For the text-containing cell, return its midpoint in [x, y] coordinate format. 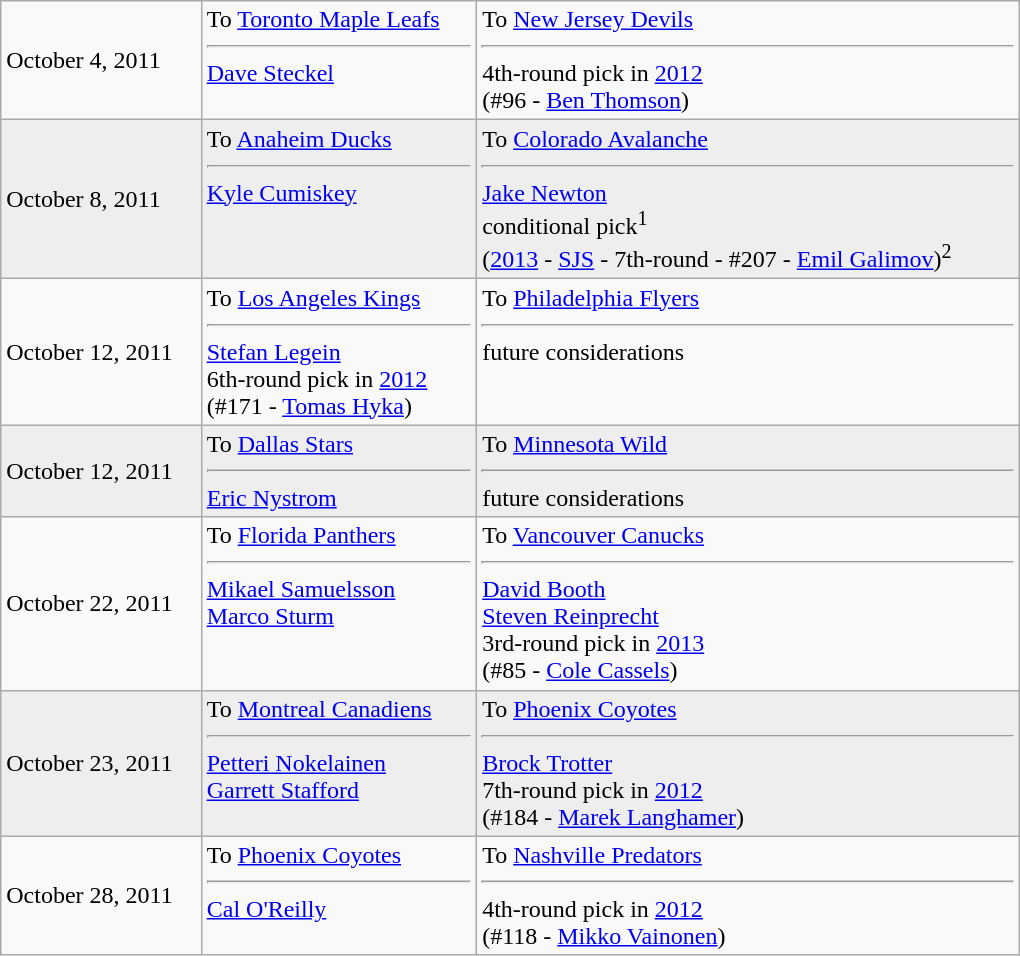
To Montreal CanadiensPetteri NokelainenGarrett Stafford [338, 763]
To Florida PanthersMikael SamuelssonMarco Sturm [338, 604]
October 8, 2011 [101, 200]
To Phoenix CoyotesCal O'Reilly [338, 896]
To Phoenix CoyotesBrock Trotter7th-round pick in 2012(#184 - Marek Langhamer) [748, 763]
October 23, 2011 [101, 763]
To Dallas StarsEric Nystrom [338, 471]
October 28, 2011 [101, 896]
To Toronto Maple LeafsDave Steckel [338, 60]
To Nashville Predators4th-round pick in 2012(#118 - Mikko Vainonen) [748, 896]
October 4, 2011 [101, 60]
To Anaheim DucksKyle Cumiskey [338, 200]
To Vancouver CanucksDavid BoothSteven Reinprecht3rd-round pick in 2013(#85 - Cole Cassels) [748, 604]
October 22, 2011 [101, 604]
To Minnesota Wildfuture considerations [748, 471]
To Los Angeles KingsStefan Legein 6th-round pick in 2012(#171 - Tomas Hyka) [338, 352]
To New Jersey Devils4th-round pick in 2012(#96 - Ben Thomson) [748, 60]
To Colorado AvalancheJake Newtonconditional pick1(2013 - SJS - 7th-round - #207 - Emil Galimov)2 [748, 200]
To Philadelphia Flyersfuture considerations [748, 352]
